Output the (X, Y) coordinate of the center of the cell containing the given text.  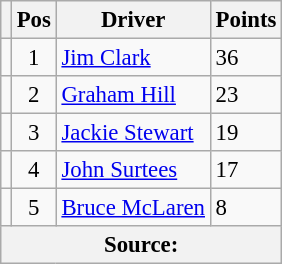
Driver (133, 20)
2 (34, 95)
8 (246, 208)
4 (34, 170)
Jim Clark (133, 58)
5 (34, 208)
36 (246, 58)
1 (34, 58)
Source: (142, 245)
Points (246, 20)
Jackie Stewart (133, 133)
17 (246, 170)
Graham Hill (133, 95)
19 (246, 133)
Bruce McLaren (133, 208)
23 (246, 95)
John Surtees (133, 170)
Pos (34, 20)
3 (34, 133)
